Extract the [X, Y] coordinate from the center of the cell holding the provided text.  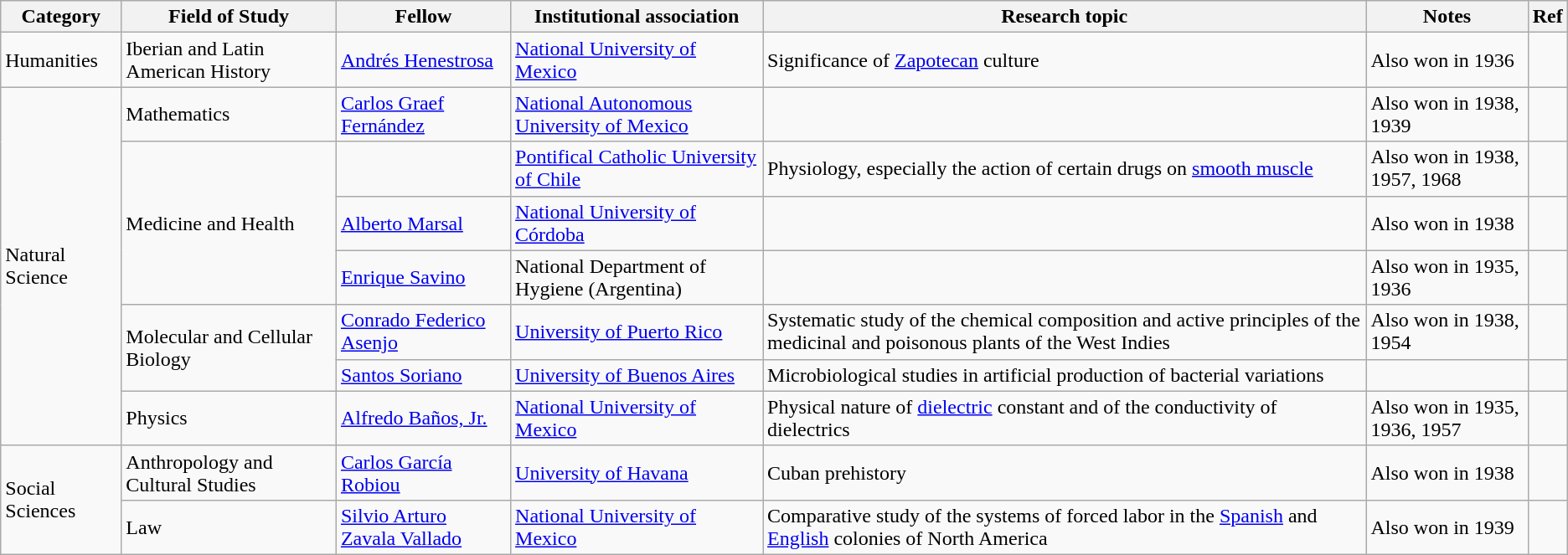
Carlos Graef Fernández [423, 114]
Also won in 1938, 1939 [1447, 114]
Andrés Henestrosa [423, 60]
Natural Science [61, 266]
Fellow [423, 17]
University of Buenos Aires [637, 375]
Pontifical Catholic University of Chile [637, 169]
Institutional association [637, 17]
Physiology, especially the action of certain drugs on smooth muscle [1065, 169]
Alfredo Baños, Jr. [423, 419]
Also won in 1935, 1936, 1957 [1447, 419]
Cuban prehistory [1065, 472]
Comparative study of the systems of forced labor in the Spanish and English colonies of North America [1065, 527]
Also won in 1938, 1954 [1447, 331]
Physics [230, 419]
Field of Study [230, 17]
Also won in 1935, 1936 [1447, 278]
Mathematics [230, 114]
Research topic [1065, 17]
Significance of Zapotecan culture [1065, 60]
Social Sciences [61, 500]
University of Puerto Rico [637, 331]
Ref [1548, 17]
Enrique Savino [423, 278]
Also won in 1936 [1447, 60]
Molecular and Cellular Biology [230, 348]
Notes [1447, 17]
University of Havana [637, 472]
Microbiological studies in artificial production of bacterial variations [1065, 375]
National Autonomous University of Mexico [637, 114]
Anthropology and Cultural Studies [230, 472]
Silvio Arturo Zavala Vallado [423, 527]
Category [61, 17]
Law [230, 527]
Alberto Marsal [423, 223]
Humanities [61, 60]
Physical nature of dielectric constant and of the conductivity of dielectrics [1065, 419]
Medicine and Health [230, 223]
Systematic study of the chemical composition and active principles of the medicinal and poisonous plants of the West Indies [1065, 331]
Carlos García Robiou [423, 472]
National University of Córdoba [637, 223]
Conrado Federico Asenjo [423, 331]
Santos Soriano [423, 375]
Also won in 1939 [1447, 527]
National Department of Hygiene (Argentina) [637, 278]
Iberian and Latin American History [230, 60]
Also won in 1938, 1957, 1968 [1447, 169]
